Provide the (x, y) coordinate of the cell's center where the given text is located.  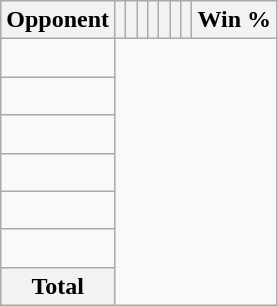
Total (58, 286)
Win % (234, 20)
Opponent (58, 20)
